Detect which cell encompasses the target text, then output its [x, y] center coordinate. 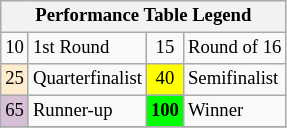
Semifinalist [234, 80]
Runner-up [87, 112]
Quarterfinalist [87, 80]
Round of 16 [234, 48]
1st Round [87, 48]
25 [15, 80]
100 [164, 112]
15 [164, 48]
40 [164, 80]
10 [15, 48]
Winner [234, 112]
65 [15, 112]
Performance Table Legend [144, 16]
